Search for the cell housing the specified text and yield its (X, Y) center coordinate. 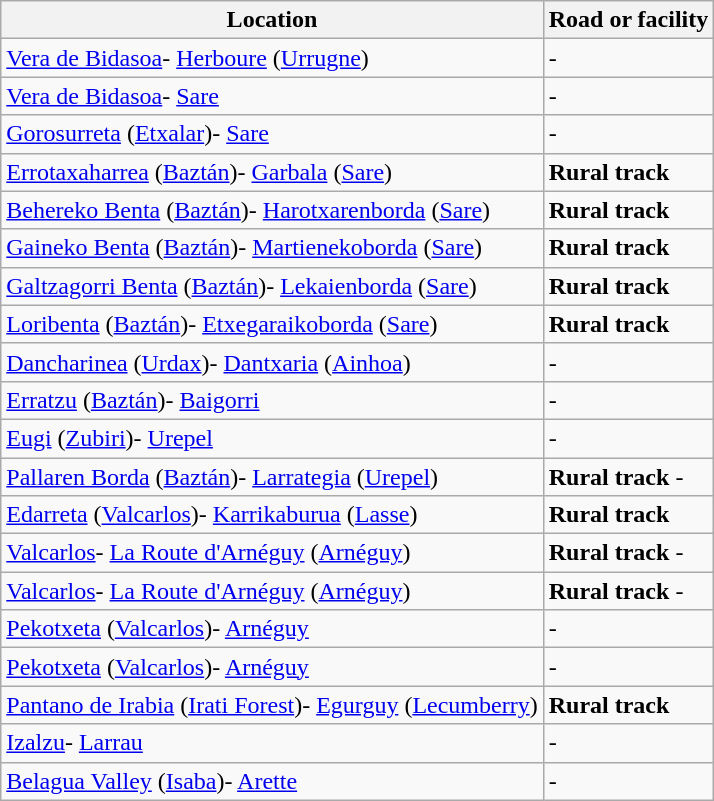
Pallaren Borda (Baztán)- Larrategia (Urepel) (272, 477)
Gorosurreta (Etxalar)- Sare (272, 134)
Vera de Bidasoa- Herboure (Urrugne) (272, 58)
Dancharinea (Urdax)- Dantxaria (Ainhoa) (272, 362)
Location (272, 20)
Izalzu- Larrau (272, 743)
Edarreta (Valcarlos)- Karrikaburua (Lasse) (272, 515)
Galtzagorri Benta (Baztán)- Lekaienborda (Sare) (272, 286)
Belagua Valley (Isaba)- Arette (272, 781)
Gaineko Benta (Baztán)- Martienekoborda (Sare) (272, 248)
Erratzu (Baztán)- Baigorri (272, 400)
Errotaxaharrea (Baztán)- Garbala (Sare) (272, 172)
Road or facility (628, 20)
Loribenta (Baztán)- Etxegaraikoborda (Sare) (272, 324)
Vera de Bidasoa- Sare (272, 96)
Eugi (Zubiri)- Urepel (272, 438)
Pantano de Irabia (Irati Forest)- Egurguy (Lecumberry) (272, 705)
Behereko Benta (Baztán)- Harotxarenborda (Sare) (272, 210)
